For the text-containing cell, return its midpoint in (x, y) coordinate format. 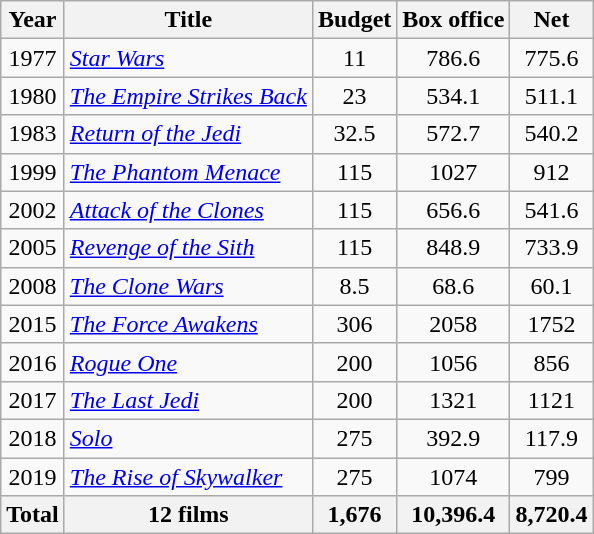
Attack of the Clones (188, 210)
Revenge of the Sith (188, 248)
392.9 (454, 438)
799 (552, 477)
511.1 (552, 96)
2008 (33, 286)
Net (552, 20)
856 (552, 362)
11 (354, 58)
Budget (354, 20)
1027 (454, 172)
534.1 (454, 96)
1983 (33, 134)
2005 (33, 248)
1121 (552, 400)
68.6 (454, 286)
12 films (188, 515)
Total (33, 515)
117.9 (552, 438)
733.9 (552, 248)
1980 (33, 96)
60.1 (552, 286)
Title (188, 20)
2058 (454, 324)
8.5 (354, 286)
Rogue One (188, 362)
2019 (33, 477)
Box office (454, 20)
1074 (454, 477)
1977 (33, 58)
656.6 (454, 210)
The Rise of Skywalker (188, 477)
Year (33, 20)
540.2 (552, 134)
2017 (33, 400)
The Phantom Menace (188, 172)
Return of the Jedi (188, 134)
1056 (454, 362)
775.6 (552, 58)
541.6 (552, 210)
572.7 (454, 134)
848.9 (454, 248)
2018 (33, 438)
23 (354, 96)
8,720.4 (552, 515)
The Clone Wars (188, 286)
Solo (188, 438)
Star Wars (188, 58)
10,396.4 (454, 515)
786.6 (454, 58)
2002 (33, 210)
The Force Awakens (188, 324)
The Empire Strikes Back (188, 96)
2016 (33, 362)
1,676 (354, 515)
1999 (33, 172)
1321 (454, 400)
306 (354, 324)
1752 (552, 324)
32.5 (354, 134)
2015 (33, 324)
The Last Jedi (188, 400)
912 (552, 172)
